Output the (x, y) coordinate of the center of the cell containing the given text.  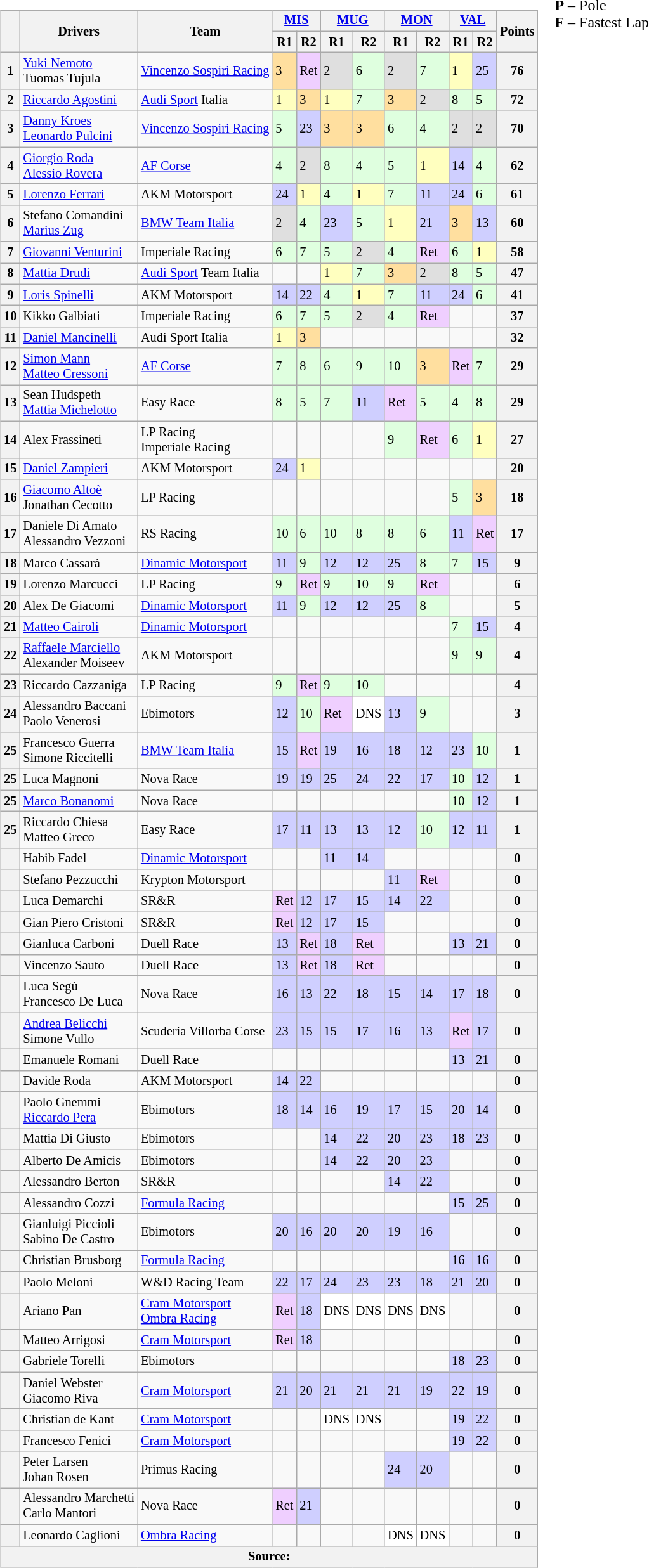
Source: (269, 1557)
Audi Sport Team Italia (205, 274)
Peter Larsen Johan Rosen (79, 1470)
76 (517, 71)
Daniel Mancinelli (79, 338)
Riccardo Chiesa Matteo Greco (79, 830)
Vincenzo Sauto (79, 966)
Alessandro Marchetti Carlo Mantori (79, 1506)
Primus Racing (205, 1470)
Lorenzo Ferrari (79, 195)
Marco Cassarà (79, 563)
Daniel Zampieri (79, 469)
Emanuele Romani (79, 1060)
Alex De Giacomi (79, 606)
61 (517, 195)
Kikko Galbiati (79, 316)
Gianluigi Piccioli Sabino De Castro (79, 1232)
58 (517, 252)
Points (517, 32)
MUG (353, 21)
37 (517, 316)
Francesco Fenici (79, 1441)
Davide Roda (79, 1081)
Francesco Guerra Simone Riccitelli (79, 751)
72 (517, 100)
Danny Kroes Leonardo Pulcini (79, 129)
60 (517, 223)
47 (517, 274)
Habib Fadel (79, 859)
Giovanni Venturini (79, 252)
Christian Brusborg (79, 1261)
Mattia Di Giusto (79, 1139)
Alex Frassineti (79, 439)
Luca Magnoni (79, 779)
Krypton Motorsport (205, 880)
Luca Segù Francesco De Luca (79, 994)
Gian Piero Cristoni (79, 923)
Daniel Webster Giacomo Riva (79, 1390)
Paolo Meloni (79, 1282)
Loris Spinelli (79, 295)
27 (517, 439)
Marco Bonanomi (79, 801)
Scuderia Villorba Corse (205, 1031)
Riccardo Agostini (79, 100)
Yuki Nemoto Tuomas Tujula (79, 71)
Raffaele Marciello Alexander Moiseev (79, 656)
Andrea Belicchi Simone Vullo (79, 1031)
32 (517, 338)
Sean Hudspeth Mattia Michelotto (79, 403)
Giorgio Roda Alessio Rovera (79, 165)
Gianluca Carboni (79, 944)
Alberto De Amicis (79, 1160)
Riccardo Cazzaniga (79, 685)
Stefano Pezzucchi (79, 880)
Christian de Kant (79, 1420)
41 (517, 295)
Drivers (79, 32)
Luca Demarchi (79, 902)
Alessandro Cozzi (79, 1203)
MIS (296, 21)
W&D Racing Team (205, 1282)
Leonardo Caglioni (79, 1535)
VAL (473, 21)
MON (416, 21)
Gabriele Torelli (79, 1361)
RS Racing (205, 534)
Simon Mann Matteo Cressoni (79, 366)
70 (517, 129)
Giacomo Altoè Jonathan Cecotto (79, 498)
62 (517, 165)
Paolo Gnemmi Riccardo Pera (79, 1110)
Matteo Cairoli (79, 627)
LP Racing Imperiale Racing (205, 439)
Lorenzo Marcucci (79, 585)
Alessandro Baccani Paolo Venerosi (79, 714)
Cram Motorsport Ombra Racing (205, 1311)
Team (205, 32)
Mattia Drudi (79, 274)
Daniele Di Amato Alessandro Vezzoni (79, 534)
Alessandro Berton (79, 1182)
Ombra Racing (205, 1535)
Ariano Pan (79, 1311)
Matteo Arrigosi (79, 1340)
Stefano Comandini Marius Zug (79, 223)
